Identify which cell holds the provided text, then report its [x, y] central coordinate. 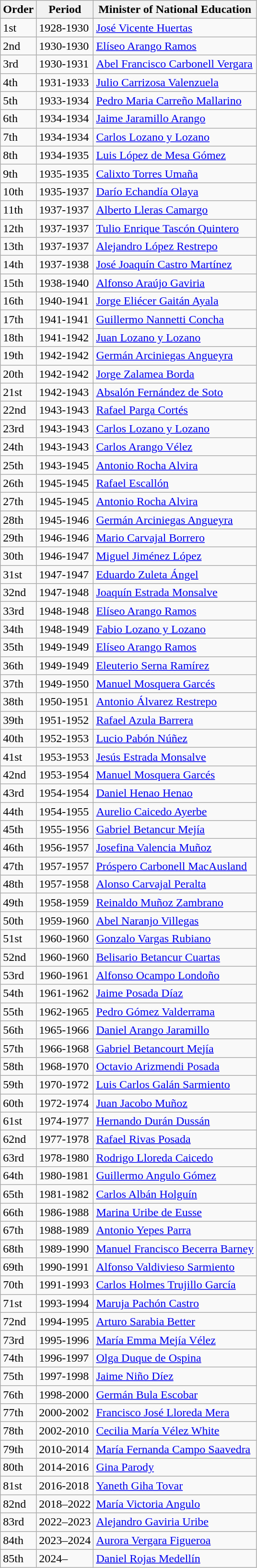
Próspero Carbonell MacAusland [175, 866]
7th [18, 137]
Alberto Lleras Camargo [175, 210]
Juan Jacobo Muñoz [175, 1103]
José Vicente Huertas [175, 28]
47th [18, 866]
10th [18, 192]
56th [18, 1030]
Carlos Holmes Trujillo García [175, 1285]
Gabriel Betancourt Mejía [175, 1048]
1997-1998 [65, 1376]
32nd [18, 593]
1931-1933 [65, 82]
1946-1946 [65, 538]
1954-1955 [65, 812]
Tulio Enrique Tascón Quintero [175, 228]
1965-1966 [65, 1030]
Pedro Gómez Valderrama [175, 1012]
1953-1954 [65, 775]
Marina Uribe de Eusse [175, 1212]
1956-1957 [65, 848]
2014-2016 [65, 1467]
59th [18, 1084]
3rd [18, 64]
70th [18, 1285]
Jorge Zalamea Borda [175, 374]
1930-1930 [65, 46]
Belisario Betancur Cuartas [175, 957]
Minister of National Education [175, 10]
1961-1962 [65, 993]
Olga Duque de Ospina [175, 1358]
35th [18, 647]
Reinaldo Muñoz Zambrano [175, 902]
Gina Parody [175, 1467]
Jaime Jaramillo Arango [175, 119]
Maruja Pachón Castro [175, 1303]
1949-1950 [65, 684]
1960-1961 [65, 975]
1972-1974 [65, 1103]
1954-1954 [65, 793]
24th [18, 447]
42nd [18, 775]
1953-1953 [65, 756]
1994-1995 [65, 1321]
4th [18, 82]
Germán Bula Escobar [175, 1395]
Alonso Carvajal Peralta [175, 884]
1988-1989 [65, 1230]
Jesús Estrada Monsalve [175, 756]
48th [18, 884]
22nd [18, 410]
Guillermo Angulo Gómez [175, 1176]
Luis López de Mesa Gómez [175, 155]
Carlos Arango Vélez [175, 447]
Mario Carvajal Borrero [175, 538]
2010-2014 [65, 1449]
1945-1946 [65, 519]
Eduardo Zuleta Ángel [175, 575]
2022–2023 [65, 1522]
Aurelio Caicedo Ayerbe [175, 812]
83rd [18, 1522]
Jaime Posada Díaz [175, 993]
Daniel Rojas Medellín [175, 1558]
62nd [18, 1139]
1980-1981 [65, 1176]
1959-1960 [65, 921]
15th [18, 283]
30th [18, 556]
1957-1957 [65, 866]
Gabriel Betancur Mejía [175, 830]
28th [18, 519]
1958-1959 [65, 902]
Alfonso Ocampo Londoño [175, 975]
Manuel Francisco Becerra Barney [175, 1249]
María Victoria Angulo [175, 1504]
1977-1978 [65, 1139]
38th [18, 702]
Daniel Henao Henao [175, 793]
13th [18, 247]
Miguel Jiménez López [175, 556]
50th [18, 921]
Yaneth Giha Tovar [175, 1486]
1957-1958 [65, 884]
Alfonso Araújo Gaviria [175, 283]
78th [18, 1431]
Abel Francisco Carbonell Vergara [175, 64]
37th [18, 684]
1941-1942 [65, 338]
84th [18, 1540]
Lucio Pabón Núñez [175, 738]
8th [18, 155]
Jaime Niño Díez [175, 1376]
2023–2024 [65, 1540]
26th [18, 483]
60th [18, 1103]
2016-2018 [65, 1486]
85th [18, 1558]
Rafael Parga Cortés [175, 410]
40th [18, 738]
1968-1970 [65, 1066]
Period [65, 10]
Antonio Yepes Parra [175, 1230]
19th [18, 356]
1937-1938 [65, 265]
76th [18, 1395]
Order [18, 10]
73rd [18, 1340]
6th [18, 119]
Jorge Eliécer Gaitán Ayala [175, 301]
63rd [18, 1158]
1981-1982 [65, 1194]
Arturo Sarabia Better [175, 1321]
1970-1972 [65, 1084]
Alejandro López Restrepo [175, 247]
1978-1980 [65, 1158]
18th [18, 338]
1928-1930 [65, 28]
1950-1951 [65, 702]
55th [18, 1012]
71st [18, 1303]
Rafael Rivas Posada [175, 1139]
1951-1952 [65, 720]
1974-1977 [65, 1121]
9th [18, 173]
1940-1941 [65, 301]
1966-1968 [65, 1048]
1955-1956 [65, 830]
66th [18, 1212]
Eleuterio Serna Ramírez [175, 666]
51st [18, 939]
Cecilia María Vélez White [175, 1431]
Carlos Albán Holguín [175, 1194]
53rd [18, 975]
23rd [18, 429]
33rd [18, 611]
1995-1996 [65, 1340]
1952-1953 [65, 738]
16th [18, 301]
61st [18, 1121]
1941-1941 [65, 319]
2nd [18, 46]
Fabio Lozano y Lozano [175, 629]
1986-1988 [65, 1212]
1946-1947 [65, 556]
1996-1997 [65, 1358]
27th [18, 501]
77th [18, 1413]
11th [18, 210]
58th [18, 1066]
Francisco José Lloreda Mera [175, 1413]
Luis Carlos Galán Sarmiento [175, 1084]
Aurora Vergara Figueroa [175, 1540]
46th [18, 848]
1947-1947 [65, 575]
41st [18, 756]
Octavio Arizmendi Posada [175, 1066]
2024– [65, 1558]
43rd [18, 793]
Pedro Maria Carreño Mallarino [175, 101]
1993-1994 [65, 1303]
1990-1991 [65, 1267]
2000-2002 [65, 1413]
1962-1965 [65, 1012]
54th [18, 993]
57th [18, 1048]
65th [18, 1194]
Guillermo Nannetti Concha [175, 319]
1930-1931 [65, 64]
21st [18, 392]
José Joaquín Castro Martínez [175, 265]
María Fernanda Campo Saavedra [175, 1449]
80th [18, 1467]
34th [18, 629]
Hernando Durán Dussán [175, 1121]
12th [18, 228]
Alfonso Valdivieso Sarmiento [175, 1267]
1989-1990 [65, 1249]
1991-1993 [65, 1285]
Daniel Arango Jaramillo [175, 1030]
74th [18, 1358]
52nd [18, 957]
Alejandro Gaviria Uribe [175, 1522]
Rafael Azula Barrera [175, 720]
Josefina Valencia Muñoz [175, 848]
29th [18, 538]
79th [18, 1449]
39th [18, 720]
1948-1948 [65, 611]
45th [18, 830]
1938-1940 [65, 283]
68th [18, 1249]
14th [18, 265]
Calixto Torres Umaña [175, 173]
1943-1945 [65, 465]
44th [18, 812]
1942-1943 [65, 392]
1935-1935 [65, 173]
1934-1935 [65, 155]
1947-1948 [65, 593]
20th [18, 374]
64th [18, 1176]
81st [18, 1486]
Abel Naranjo Villegas [175, 921]
2018–2022 [65, 1504]
69th [18, 1267]
17th [18, 319]
Absalón Fernández de Soto [175, 392]
67th [18, 1230]
1948-1949 [65, 629]
Julio Carrizosa Valenzuela [175, 82]
1935-1937 [65, 192]
49th [18, 902]
82nd [18, 1504]
5th [18, 101]
1933-1934 [65, 101]
Juan Lozano y Lozano [175, 338]
1998-2000 [65, 1395]
72nd [18, 1321]
75th [18, 1376]
Antonio Álvarez Restrepo [175, 702]
Darío Echandía Olaya [175, 192]
Rafael Escallón [175, 483]
25th [18, 465]
María Emma Mejía Vélez [175, 1340]
1st [18, 28]
36th [18, 666]
Joaquín Estrada Monsalve [175, 593]
Rodrigo Lloreda Caicedo [175, 1158]
31st [18, 575]
Gonzalo Vargas Rubiano [175, 939]
2002-2010 [65, 1431]
